Return (X, Y) of the center of cell containing provided text 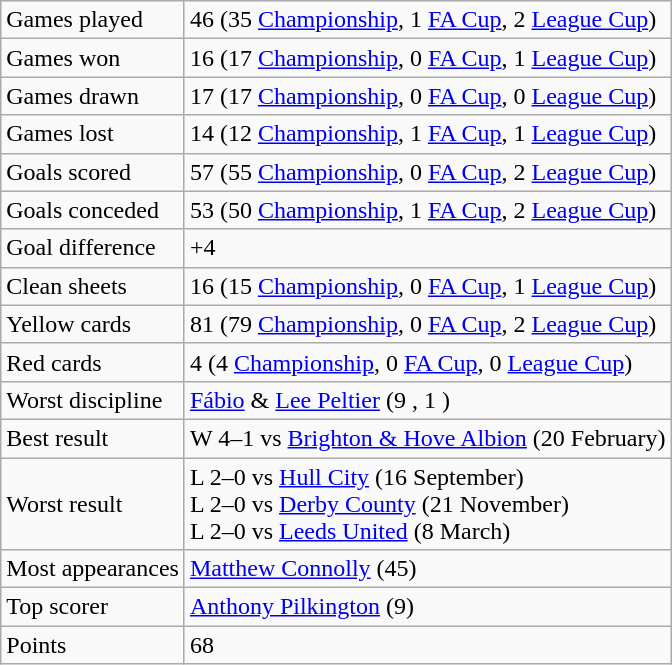
Points (93, 645)
Goals conceded (93, 210)
Best result (93, 438)
Games drawn (93, 96)
Matthew Connolly (45) (428, 569)
81 (79 Championship, 0 FA Cup, 2 League Cup) (428, 324)
Games played (93, 20)
Worst result (93, 504)
L 2–0 vs Hull City (16 September)L 2–0 vs Derby County (21 November) L 2–0 vs Leeds United (8 March) (428, 504)
53 (50 Championship, 1 FA Cup, 2 League Cup) (428, 210)
W 4–1 vs Brighton & Hove Albion (20 February) (428, 438)
Clean sheets (93, 286)
Red cards (93, 362)
46 (35 Championship, 1 FA Cup, 2 League Cup) (428, 20)
Fábio & Lee Peltier (9 , 1 ) (428, 400)
Goal difference (93, 248)
68 (428, 645)
Games won (93, 58)
14 (12 Championship, 1 FA Cup, 1 League Cup) (428, 134)
17 (17 Championship, 0 FA Cup, 0 League Cup) (428, 96)
Top scorer (93, 607)
Games lost (93, 134)
16 (17 Championship, 0 FA Cup, 1 League Cup) (428, 58)
Yellow cards (93, 324)
57 (55 Championship, 0 FA Cup, 2 League Cup) (428, 172)
4 (4 Championship, 0 FA Cup, 0 League Cup) (428, 362)
16 (15 Championship, 0 FA Cup, 1 League Cup) (428, 286)
Anthony Pilkington (9) (428, 607)
Worst discipline (93, 400)
Goals scored (93, 172)
+4 (428, 248)
Most appearances (93, 569)
